Identify which cell holds the provided text, then report its [x, y] central coordinate. 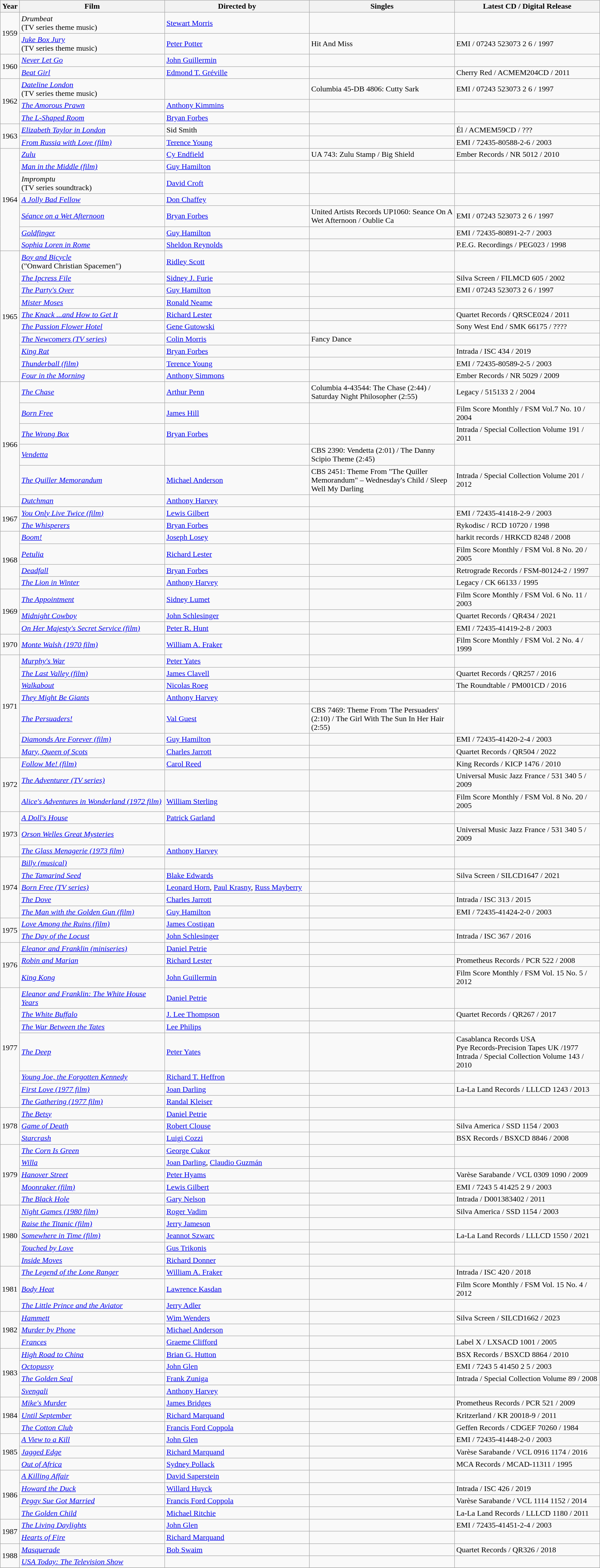
EMI / 72435-41424-2-0 / 2003 [527, 912]
Boy and Bicycle ("Onward Christian Spacemen") [92, 262]
1979 [10, 1175]
BSX Records / BSXCD 8864 / 2010 [527, 1354]
Michael Ritchie [237, 1513]
Silva Screen / FILMCD 605 / 2002 [527, 278]
King Records / KICP 1476 / 2010 [527, 764]
Dateline London(TV series theme music) [92, 89]
The Chase [92, 392]
Fancy Dance [382, 339]
Sydney Pollack [237, 1464]
1971 [10, 706]
Orson Welles Great Mysteries [92, 834]
Billy (musical) [92, 863]
Frank Zuniga [237, 1379]
1963 [10, 136]
1965 [10, 316]
Born Free [92, 413]
Retrograde Records / FSM-80124-2 / 1997 [527, 570]
Four in the Morning [92, 375]
George Cukor [237, 1150]
Richard Donner [237, 1260]
The Roundtable / PM001CD / 2016 [527, 686]
Ridley Scott [237, 262]
James Hill [237, 413]
1966 [10, 444]
Diamonds Are Forever (film) [92, 739]
CBS 2451: Theme From "The Quiller Memorandum" – Wednesday's Child / Sleep Well My Darling [382, 480]
You Only Live Twice (film) [92, 513]
Walkabout [92, 686]
Year [10, 6]
EMI / 72435-80588-2-6 / 2003 [527, 142]
MCA Records / MCAD-11311 / 1995 [527, 1464]
The Wrong Box [92, 434]
The Living Daylights [92, 1525]
Masquerade [92, 1550]
Sophia Loren in Rome [92, 245]
Mary, Queen of Scots [92, 752]
Mike's Murder [92, 1403]
Roger Vadim [237, 1211]
Mister Moses [92, 302]
Patrick Garland [237, 818]
Hearts of Fire [92, 1537]
Intrada / Special Collection Volume 89 / 2008 [527, 1379]
USA Today: The Television Show [92, 1562]
United Artists Records UP1060: Seance On A Wet Afternoon / Oublie Ca [382, 216]
Ember Records / NR 5012 / 2010 [527, 154]
King Kong [92, 977]
Silva Screen / SILCD1662 / 2023 [527, 1318]
David Saperstein [237, 1476]
Beat Girl [92, 72]
Follow Me! (film) [92, 764]
Intrada / ISC 420 / 2018 [527, 1272]
The Newcomers (TV series) [92, 339]
La-La Land Records / LLLCD 1243 / 2013 [527, 1089]
William Sterling [237, 801]
Drumbeat (TV series theme music) [92, 23]
Leonard Horn, Paul Krasny, Russ Mayberry [237, 887]
Dutchman [92, 501]
The Quiller Memorandum [92, 480]
Robin and Marian [92, 961]
Octopussy [92, 1367]
Out of Africa [92, 1464]
Lee Philips [237, 1027]
The L-Shaped Room [92, 118]
Zulu [92, 154]
Cherry Red / ACMEM204CD / 2011 [527, 72]
Bob Swaim [237, 1550]
1984 [10, 1415]
The Glass Menagerie (1973 film) [92, 851]
Varèse Sarabande / VCL 1114 1152 / 2014 [527, 1501]
Alice's Adventures in Wonderland (1972 film) [92, 801]
1986 [10, 1495]
Murphy's War [92, 661]
The Appointment [92, 599]
1960 [10, 66]
Anthony Simmons [237, 375]
1974 [10, 887]
Intrada / ISC 434 / 2019 [527, 351]
Label X / LXSACD 1001 / 2005 [527, 1342]
Rykodisc / RCD 10720 / 1998 [527, 525]
The Knack ...and How to Get It [92, 315]
1964 [10, 199]
1983 [10, 1372]
Ember Records / NR 5029 / 2009 [527, 375]
1981 [10, 1289]
Peggy Sue Got Married [92, 1501]
Love Among the Ruins (film) [92, 924]
Sid Smith [237, 130]
Man in the Middle (film) [92, 166]
Nicolas Roeg [237, 686]
The Ipcress File [92, 278]
Sheldon Reynolds [237, 245]
La-La Land Records / LLLCD 1550 / 2021 [527, 1236]
King Rat [92, 351]
Singles [382, 6]
EMI / 72435-41451-2-4 / 2003 [527, 1525]
Jerry Jameson [237, 1224]
Eleanor and Franklin: The White House Years [92, 998]
Impromptu (TV series soundtrack) [92, 183]
1977 [10, 1048]
Elizabeth Taylor in London [92, 130]
David Croft [237, 183]
Goldfinger [92, 233]
Body Heat [92, 1289]
Film Score Monthly / FSM Vol. 15 No. 5 / 2012 [527, 977]
The Dove [92, 899]
P.E.G. Recordings / PEG023 / 1998 [527, 245]
Until September [92, 1415]
Geffen Records / CDGEF 70260 / 1984 [527, 1428]
EMI / 72435-41418-2-9 / 2003 [527, 513]
James Costigan [237, 924]
Intrada / D001383402 / 2011 [527, 1199]
Jeannot Szwarc [237, 1236]
Gary Nelson [237, 1199]
Svengali [92, 1391]
Quartet Records / QR257 / 2016 [527, 673]
Latest CD / Digital Release [527, 6]
Don Chaffey [237, 200]
Columbia 4-43544: The Chase (2:44) / Saturday Night Philosopher (2:55) [382, 392]
Intrada / ISC 367 / 2016 [527, 936]
Willard Huyck [237, 1488]
CBS 2390: Vendetta (2:01) / The Danny Scipio Theme (2:45) [382, 455]
Sidney J. Furie [237, 278]
Joan Darling [237, 1089]
James Clavell [237, 673]
Directed by [237, 6]
The Party's Over [92, 290]
EMI / 72435-41419-2-8 / 2003 [527, 628]
Quartet Records / QR434 / 2021 [527, 616]
Starcrash [92, 1138]
Stewart Morris [237, 23]
La-La Land Records / LLLCD 1180 / 2011 [527, 1513]
Ronald Neame [237, 302]
The Day of the Locust [92, 936]
Boom! [92, 537]
Sony West End / SMK 66175 / ???? [527, 327]
Prometheus Records / PCR 522 / 2008 [527, 961]
1962 [10, 101]
Howard the Duck [92, 1488]
Val Guest [237, 719]
Petulia [92, 554]
Intrada / Special Collection Volume 201 / 2012 [527, 480]
Randal Kleiser [237, 1101]
The Legend of the Lone Ranger [92, 1272]
1959 [10, 33]
1985 [10, 1452]
J. Lee Thompson [237, 1015]
High Road to China [92, 1354]
Richard T. Heffron [237, 1077]
Kritzerland / KR 20018-9 / 2011 [527, 1415]
1980 [10, 1236]
1973 [10, 834]
Deadfall [92, 570]
Film Score Monthly / FSM Vol.7 No. 10 / 2004 [527, 413]
The Black Hole [92, 1199]
Born Free (TV series) [92, 887]
harkit records / HRKCD 8248 / 2008 [527, 537]
Vendetta [92, 455]
A Killing Affair [92, 1476]
Jerry Adler [237, 1305]
The Deep [92, 1052]
From Russia with Love (film) [92, 142]
Young Joe, the Forgotten Kennedy [92, 1077]
BSX Records / BSXCD 8846 / 2008 [527, 1138]
Somewhere in Time (film) [92, 1236]
The Gathering (1977 film) [92, 1101]
Anthony Kimmins [237, 105]
Brian G. Hutton [237, 1354]
Night Games (1980 film) [92, 1211]
Juke Box Jury (TV series theme music) [92, 44]
Sidney Lumet [237, 599]
1975 [10, 930]
Quartet Records / QR267 / 2017 [527, 1015]
Eleanor and Franklin (miniseries) [92, 948]
1982 [10, 1330]
EMI / 72435-41448-2-0 / 2003 [527, 1440]
EMI / 72435-80891-2-7 / 2003 [527, 233]
The War Between the Tates [92, 1027]
1969 [10, 611]
1972 [10, 785]
1970 [10, 645]
Luigi Cozzi [237, 1138]
Arthur Penn [237, 392]
Peter R. Hunt [237, 628]
Casablanca Records USA Pye Records-Precision Tapes UK /1977 Intrada / Special Collection Volume 143 / 2010 [527, 1052]
1968 [10, 560]
The Persuaders! [92, 719]
Hammett [92, 1318]
Edmond T. Gréville [237, 72]
Touched by Love [92, 1248]
Intrada / Special Collection Volume 191 / 2011 [527, 434]
Carol Reed [237, 764]
Never Let Go [92, 60]
Midnight Cowboy [92, 616]
The Betsy [92, 1114]
Murder by Phone [92, 1330]
The Man with the Golden Gun (film) [92, 912]
A Doll's House [92, 818]
Monte Walsh (1970 film) [92, 645]
The Adventurer (TV series) [92, 780]
First Love (1977 film) [92, 1089]
Film Score Monthly / FSM Vol. 15 No. 4 / 2012 [527, 1289]
The Cotton Club [92, 1428]
Wim Wenders [237, 1318]
Hit And Miss [382, 44]
James Bridges [237, 1403]
Quartet Records / QR504 / 2022 [527, 752]
The White Buffalo [92, 1015]
Él / ACMEM59CD / ??? [527, 130]
The Passion Flower Hotel [92, 327]
Willa [92, 1163]
CBS 7469: Theme From 'The Persuaders' (2:10) / The Girl With The Sun In Her Hair (2:55) [382, 719]
Varèse Sarabande / VCL 0916 1174 / 2016 [527, 1452]
1987 [10, 1531]
Cy Endfield [237, 154]
Hanover Street [92, 1175]
Jagged Edge [92, 1452]
Silva Screen / SILCD1647 / 2021 [527, 875]
Graeme Clifford [237, 1342]
Peter Potter [237, 44]
Film Score Monthly / FSM Vol. 6 No. 11 / 2003 [527, 599]
Legacy / 515133 2 / 2004 [527, 392]
EMI / 7243 5 41425 2 9 / 2003 [527, 1187]
Moonraker (film) [92, 1187]
Lawrence Kasdan [237, 1289]
The Whisperers [92, 525]
Legacy / CK 66133 / 1995 [527, 583]
The Golden Seal [92, 1379]
Prometheus Records / PCR 521 / 2009 [527, 1403]
The Corn Is Green [92, 1150]
Film [92, 6]
The Amorous Prawn [92, 105]
Varèse Sarabande / VCL 0309 1090 / 2009 [527, 1175]
Intrada / ISC 313 / 2015 [527, 899]
Joan Darling, Claudio Guzmán [237, 1163]
Séance on a Wet Afternoon [92, 216]
They Might Be Giants [92, 698]
Game of Death [92, 1126]
A Jolly Bad Fellow [92, 200]
The Last Valley (film) [92, 673]
Raise the Titanic (film) [92, 1224]
Peter Hyams [237, 1175]
1967 [10, 519]
EMI / 7243 5 41450 2 5 / 2003 [527, 1367]
Colin Morris [237, 339]
The Tamarind Seed [92, 875]
Frances [92, 1342]
On Her Majesty's Secret Service (film) [92, 628]
The Golden Child [92, 1513]
The Lion in Winter [92, 583]
Gene Gutowski [237, 327]
Inside Moves [92, 1260]
1978 [10, 1126]
Joseph Losey [237, 537]
Blake Edwards [237, 875]
UA 743: Zulu Stamp / Big Shield [382, 154]
The Little Prince and the Aviator [92, 1305]
Film Score Monthly / FSM Vol. 2 No. 4 / 1999 [527, 645]
Quartet Records / QRSCE024 / 2011 [527, 315]
1988 [10, 1556]
A View to a Kill [92, 1440]
1976 [10, 965]
Quartet Records / QR326 / 2018 [527, 1550]
Robert Clouse [237, 1126]
EMI / 72435-80589-2-5 / 2003 [527, 363]
Intrada / ISC 426 / 2019 [527, 1488]
EMI / 72435-41420-2-4 / 2003 [527, 739]
Thunderball (film) [92, 363]
Gus Trikonis [237, 1248]
Columbia 45-DB 4806: Cutty Sark [382, 89]
